Locate the cell with the specified text and output its (x, y) center coordinate. 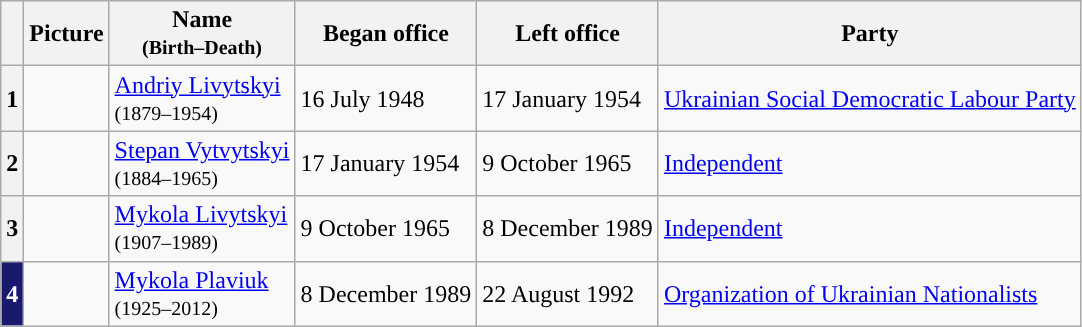
Mykola Plaviuk(1925–2012) (202, 294)
Began office (386, 34)
4 (12, 294)
Name(Birth–Death) (202, 34)
16 July 1948 (386, 98)
Picture (66, 34)
1 (12, 98)
3 (12, 228)
Stepan Vytvytskyi(1884–1965) (202, 164)
Party (870, 34)
Left office (568, 34)
Andriy Livytskyi(1879–1954) (202, 98)
Mykola Livytskyi(1907–1989) (202, 228)
Ukrainian Social Democratic Labour Party (870, 98)
22 August 1992 (568, 294)
Organization of Ukrainian Nationalists (870, 294)
2 (12, 164)
